Extract the [x, y] coordinate from the center of the cell holding the provided text.  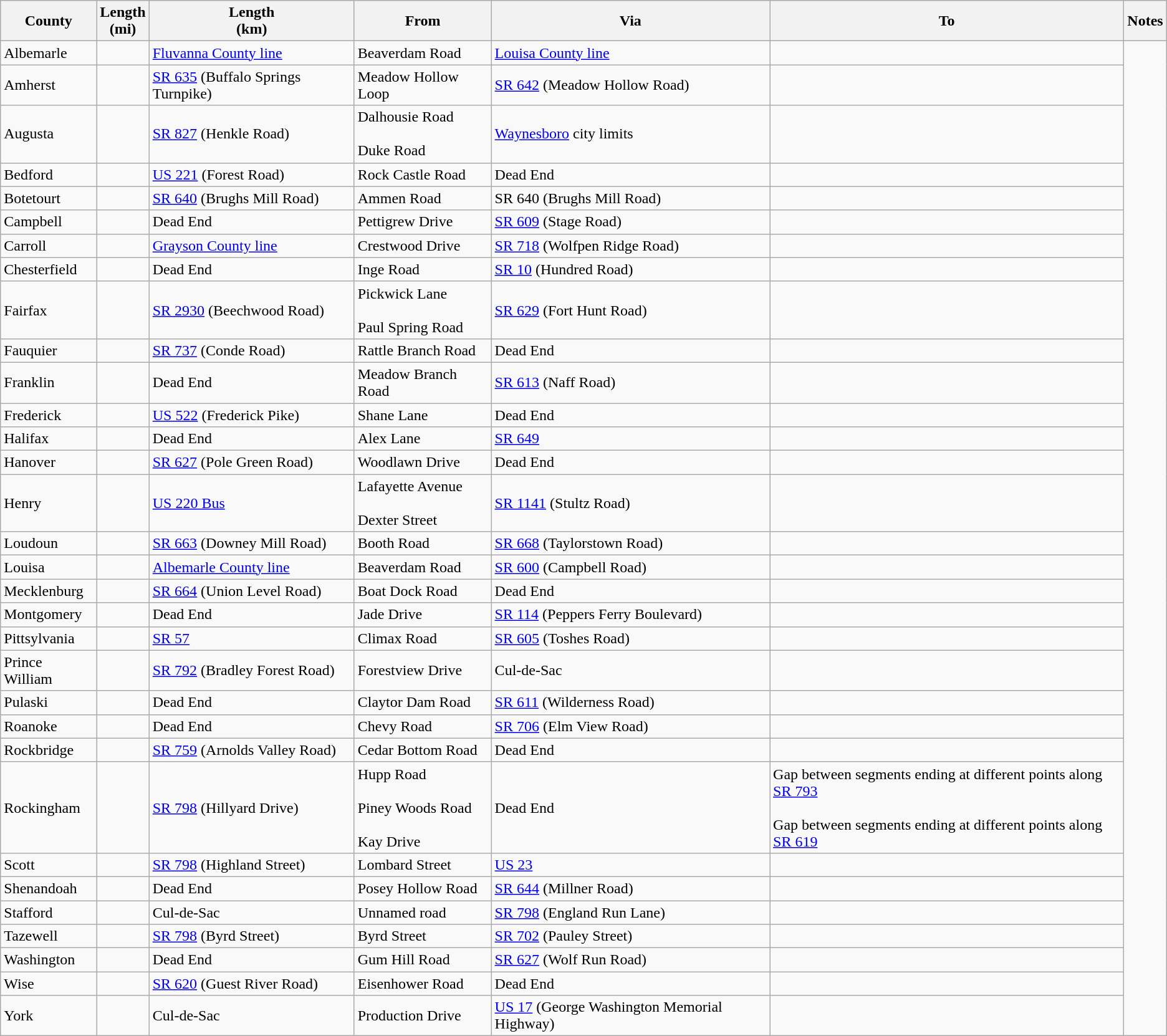
Rock Castle Road [423, 175]
SR 2930 (Beechwood Road) [252, 310]
Pettigrew Drive [423, 222]
Albemarle County line [252, 567]
Length(km) [252, 21]
SR 620 (Guest River Road) [252, 984]
Fairfax [49, 310]
Cedar Bottom Road [423, 750]
SR 702 (Pauley Street) [630, 936]
Pittsylvania [49, 638]
Tazewell [49, 936]
Chesterfield [49, 269]
Alex Lane [423, 439]
Washington [49, 960]
Fluvanna County line [252, 53]
Lafayette AvenueDexter Street [423, 503]
Albemarle [49, 53]
Gum Hill Road [423, 960]
Forestview Drive [423, 671]
SR 644 (Millner Road) [630, 888]
Rockingham [49, 807]
Rattle Branch Road [423, 350]
County [49, 21]
SR 635 (Buffalo Springs Turnpike) [252, 85]
Eisenhower Road [423, 984]
SR 792 (Bradley Forest Road) [252, 671]
US 23 [630, 865]
Louisa County line [630, 53]
Shane Lane [423, 415]
SR 798 (Hillyard Drive) [252, 807]
Length(mi) [123, 21]
SR 609 (Stage Road) [630, 222]
Via [630, 21]
Fauquier [49, 350]
York [49, 1016]
Production Drive [423, 1016]
Jade Drive [423, 615]
SR 627 (Pole Green Road) [252, 463]
Louisa [49, 567]
From [423, 21]
SR 629 (Fort Hunt Road) [630, 310]
SR 10 (Hundred Road) [630, 269]
Waynesboro city limits [630, 134]
Chevy Road [423, 726]
Halifax [49, 439]
Henry [49, 503]
SR 649 [630, 439]
Woodlawn Drive [423, 463]
Unnamed road [423, 912]
Prince William [49, 671]
Byrd Street [423, 936]
Frederick [49, 415]
Mecklenburg [49, 591]
Boat Dock Road [423, 591]
Shenandoah [49, 888]
Grayson County line [252, 246]
Inge Road [423, 269]
Augusta [49, 134]
SR 664 (Union Level Road) [252, 591]
SR 798 (Byrd Street) [252, 936]
Ammen Road [423, 198]
Franklin [49, 383]
SR 611 (Wilderness Road) [630, 703]
SR 1141 (Stultz Road) [630, 503]
Botetourt [49, 198]
SR 642 (Meadow Hollow Road) [630, 85]
Carroll [49, 246]
Amherst [49, 85]
Posey Hollow Road [423, 888]
Climax Road [423, 638]
SR 114 (Peppers Ferry Boulevard) [630, 615]
Notes [1145, 21]
Loudoun [49, 544]
Lombard Street [423, 865]
Scott [49, 865]
Hanover [49, 463]
Gap between segments ending at different points along SR 793Gap between segments ending at different points along SR 619 [947, 807]
SR 57 [252, 638]
Meadow Branch Road [423, 383]
Wise [49, 984]
Hupp RoadPiney Woods RoadKay Drive [423, 807]
SR 668 (Taylorstown Road) [630, 544]
SR 798 (Highland Street) [252, 865]
Pickwick LanePaul Spring Road [423, 310]
Stafford [49, 912]
SR 627 (Wolf Run Road) [630, 960]
Montgomery [49, 615]
Dalhousie RoadDuke Road [423, 134]
Pulaski [49, 703]
Booth Road [423, 544]
Campbell [49, 222]
SR 706 (Elm View Road) [630, 726]
SR 827 (Henkle Road) [252, 134]
SR 613 (Naff Road) [630, 383]
SR 605 (Toshes Road) [630, 638]
SR 663 (Downey Mill Road) [252, 544]
SR 759 (Arnolds Valley Road) [252, 750]
SR 798 (England Run Lane) [630, 912]
Roanoke [49, 726]
Crestwood Drive [423, 246]
Claytor Dam Road [423, 703]
US 17 (George Washington Memorial Highway) [630, 1016]
SR 600 (Campbell Road) [630, 567]
SR 737 (Conde Road) [252, 350]
Rockbridge [49, 750]
Bedford [49, 175]
US 522 (Frederick Pike) [252, 415]
US 221 (Forest Road) [252, 175]
SR 718 (Wolfpen Ridge Road) [630, 246]
Meadow Hollow Loop [423, 85]
US 220 Bus [252, 503]
To [947, 21]
